Provide the (x, y) coordinate of the cell's center where the given text is located.  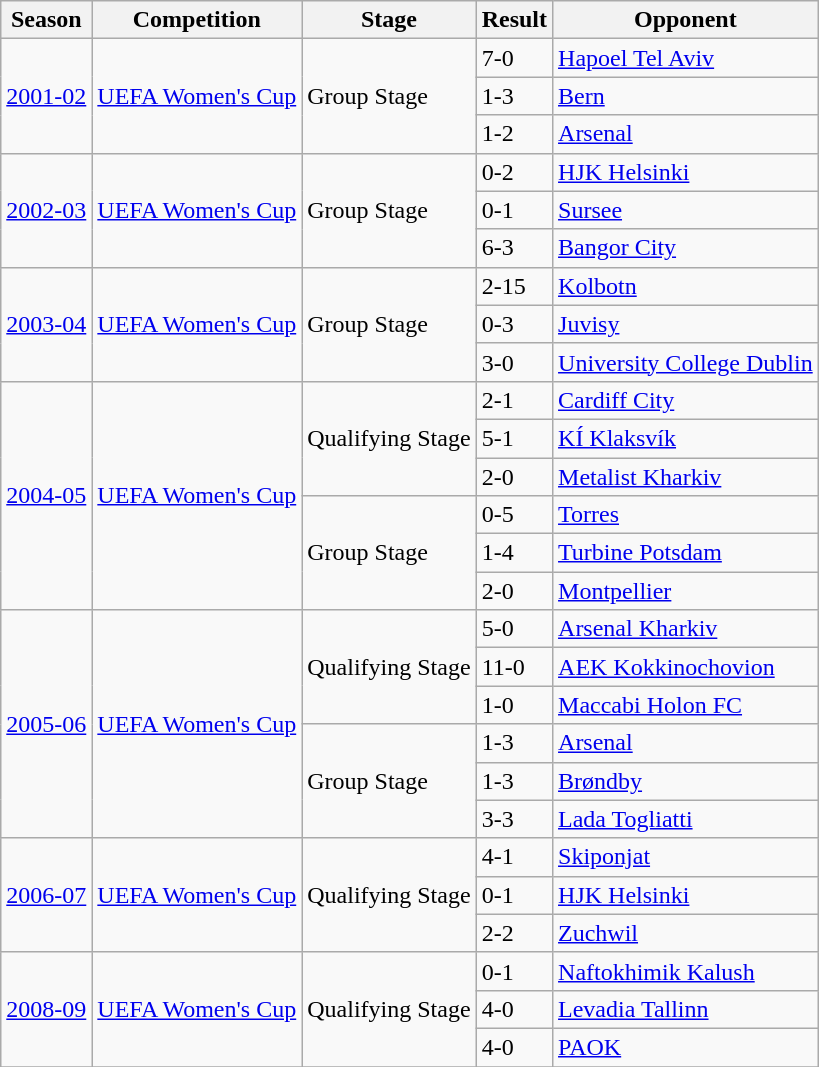
Skiponjat (686, 857)
PAOK (686, 1047)
Maccabi Holon FC (686, 705)
Metalist Kharkiv (686, 477)
3-3 (514, 819)
Season (46, 20)
Turbine Potsdam (686, 553)
Arsenal Kharkiv (686, 629)
5-1 (514, 438)
University College Dublin (686, 362)
6-3 (514, 248)
0-3 (514, 324)
Bangor City (686, 248)
1-4 (514, 553)
Lada Togliatti (686, 819)
2005-06 (46, 724)
Stage (389, 20)
2001-02 (46, 96)
2-2 (514, 933)
Kolbotn (686, 286)
Sursee (686, 210)
5-0 (514, 629)
2004-05 (46, 495)
11-0 (514, 667)
1-2 (514, 134)
Zuchwil (686, 933)
Montpellier (686, 591)
Hapoel Tel Aviv (686, 58)
Opponent (686, 20)
1-0 (514, 705)
4-1 (514, 857)
0-2 (514, 172)
2-15 (514, 286)
Torres (686, 515)
AEK Kokkinochovion (686, 667)
KÍ Klaksvík (686, 438)
Juvisy (686, 324)
Naftokhimik Kalush (686, 971)
2008-09 (46, 1009)
Bern (686, 96)
Competition (197, 20)
2006-07 (46, 895)
Brøndby (686, 781)
2-1 (514, 400)
3-0 (514, 362)
7-0 (514, 58)
Result (514, 20)
Cardiff City (686, 400)
2003-04 (46, 324)
2002-03 (46, 210)
0-5 (514, 515)
Levadia Tallinn (686, 1009)
